Return [X, Y] of the center of cell containing provided text 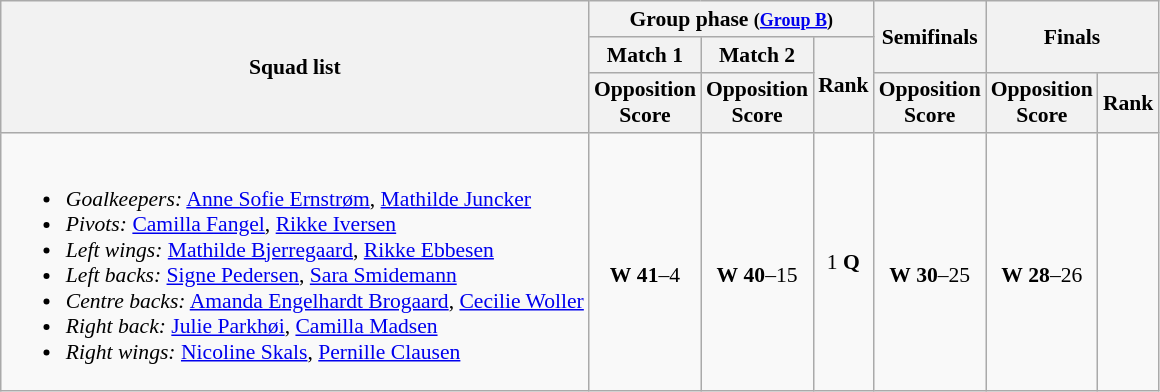
Group phase (Group B) [732, 19]
Semifinals [930, 36]
W 28–26 [1042, 262]
W 41–4 [645, 262]
W 30–25 [930, 262]
1 Q [844, 262]
W 40–15 [757, 262]
Match 1 [645, 55]
Finals [1072, 36]
Match 2 [757, 55]
Squad list [295, 67]
